Search for the cell housing the specified text and yield its (X, Y) center coordinate. 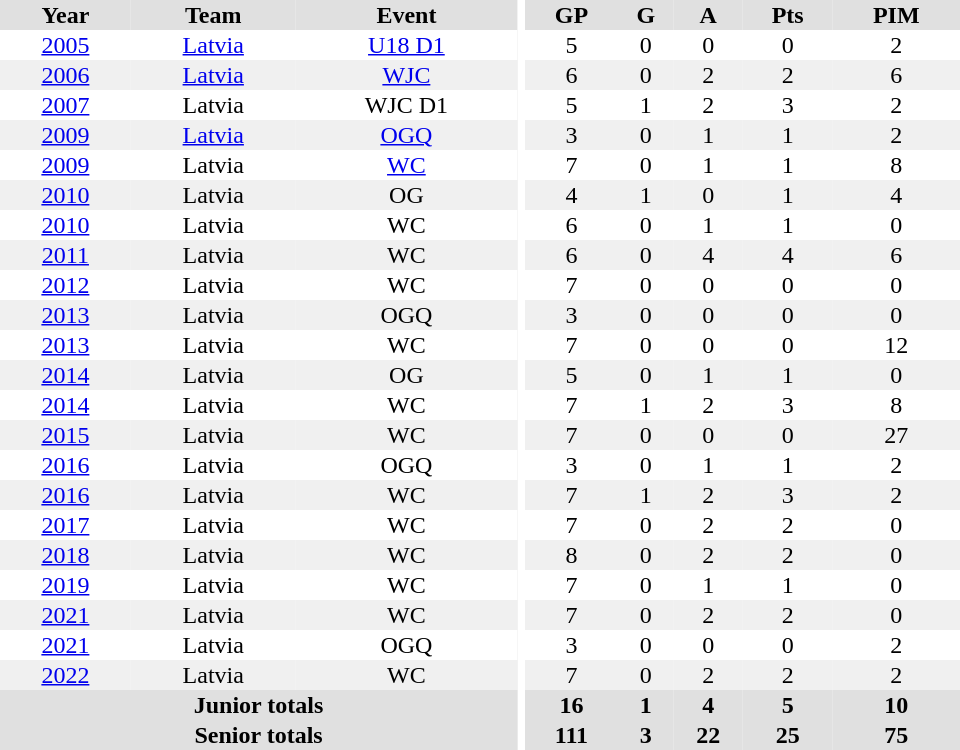
22 (708, 735)
Senior totals (258, 735)
2017 (66, 525)
111 (572, 735)
16 (572, 705)
2019 (66, 585)
A (708, 15)
2006 (66, 75)
2018 (66, 555)
WJC (406, 75)
2007 (66, 105)
Pts (788, 15)
10 (896, 705)
U18 D1 (406, 45)
75 (896, 735)
Junior totals (258, 705)
Year (66, 15)
WJC D1 (406, 105)
PIM (896, 15)
G (646, 15)
27 (896, 435)
2015 (66, 435)
2012 (66, 285)
Event (406, 15)
25 (788, 735)
2011 (66, 255)
2005 (66, 45)
GP (572, 15)
Team (214, 15)
2022 (66, 675)
12 (896, 345)
